Detect which cell encompasses the target text, then output its [X, Y] center coordinate. 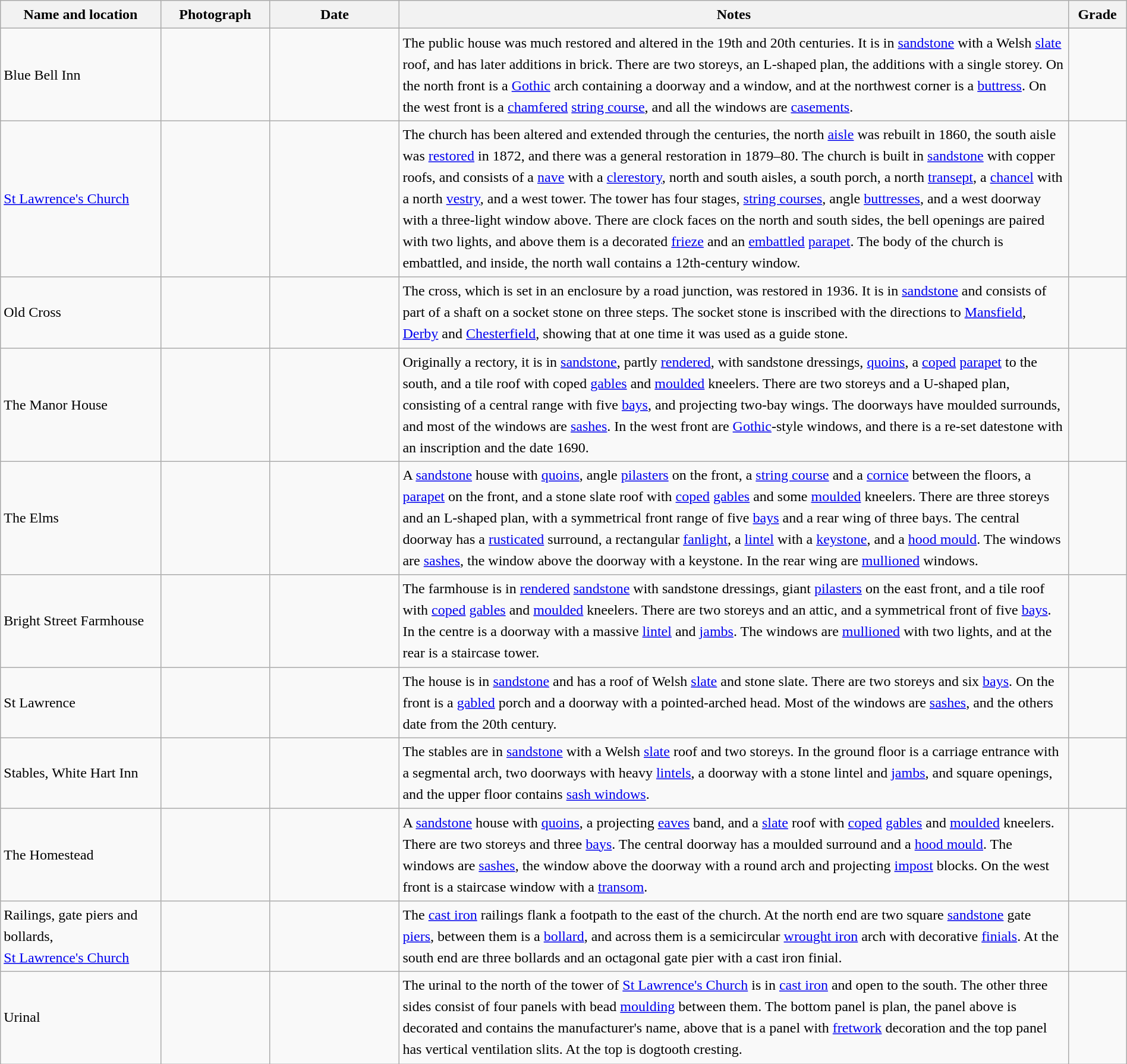
Name and location [81, 14]
Notes [734, 14]
Photograph [215, 14]
Bright Street Farmhouse [81, 621]
Old Cross [81, 313]
St Lawrence [81, 703]
Railings, gate piers and bollards,St Lawrence's Church [81, 936]
Date [335, 14]
Grade [1097, 14]
St Lawrence's Church [81, 199]
Blue Bell Inn [81, 75]
The Manor House [81, 404]
The Elms [81, 518]
Urinal [81, 1018]
Stables, White Hart Inn [81, 773]
The Homestead [81, 855]
